Search for the cell housing the specified text and yield its [x, y] center coordinate. 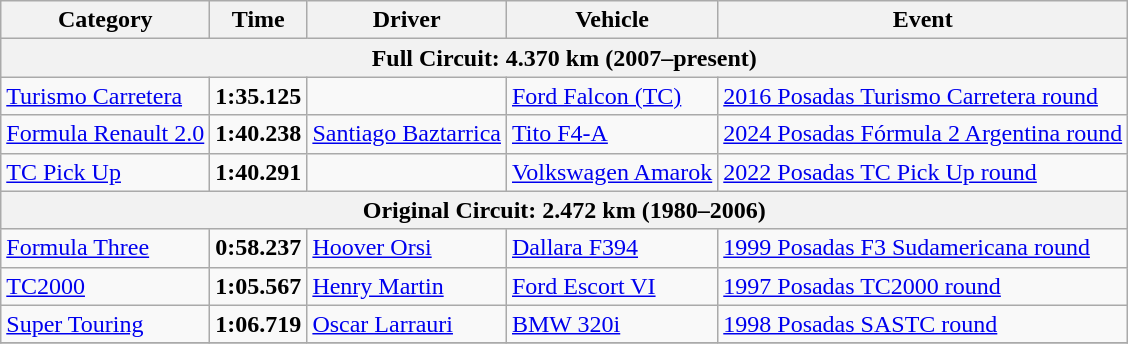
TC Pick Up [106, 172]
1998 Posadas SASTC round [923, 324]
2022 Posadas TC Pick Up round [923, 172]
Super Touring [106, 324]
Turismo Carretera [106, 96]
Vehicle [612, 20]
Volkswagen Amarok [612, 172]
Event [923, 20]
BMW 320i [612, 324]
Ford Falcon (TC) [612, 96]
Driver [407, 20]
Category [106, 20]
1:06.719 [258, 324]
1:05.567 [258, 286]
Original Circuit: 2.472 km (1980–2006) [564, 210]
Ford Escort VI [612, 286]
Time [258, 20]
Tito F4-A [612, 134]
Oscar Larrauri [407, 324]
Formula Three [106, 248]
Hoover Orsi [407, 248]
0:58.237 [258, 248]
1:40.291 [258, 172]
1997 Posadas TC2000 round [923, 286]
Santiago Baztarrica [407, 134]
Henry Martin [407, 286]
2016 Posadas Turismo Carretera round [923, 96]
1999 Posadas F3 Sudamericana round [923, 248]
Dallara F394 [612, 248]
Full Circuit: 4.370 km (2007–present) [564, 58]
TC2000 [106, 286]
1:40.238 [258, 134]
Formula Renault 2.0 [106, 134]
2024 Posadas Fórmula 2 Argentina round [923, 134]
1:35.125 [258, 96]
